Detect which cell encompasses the target text, then output its [X, Y] center coordinate. 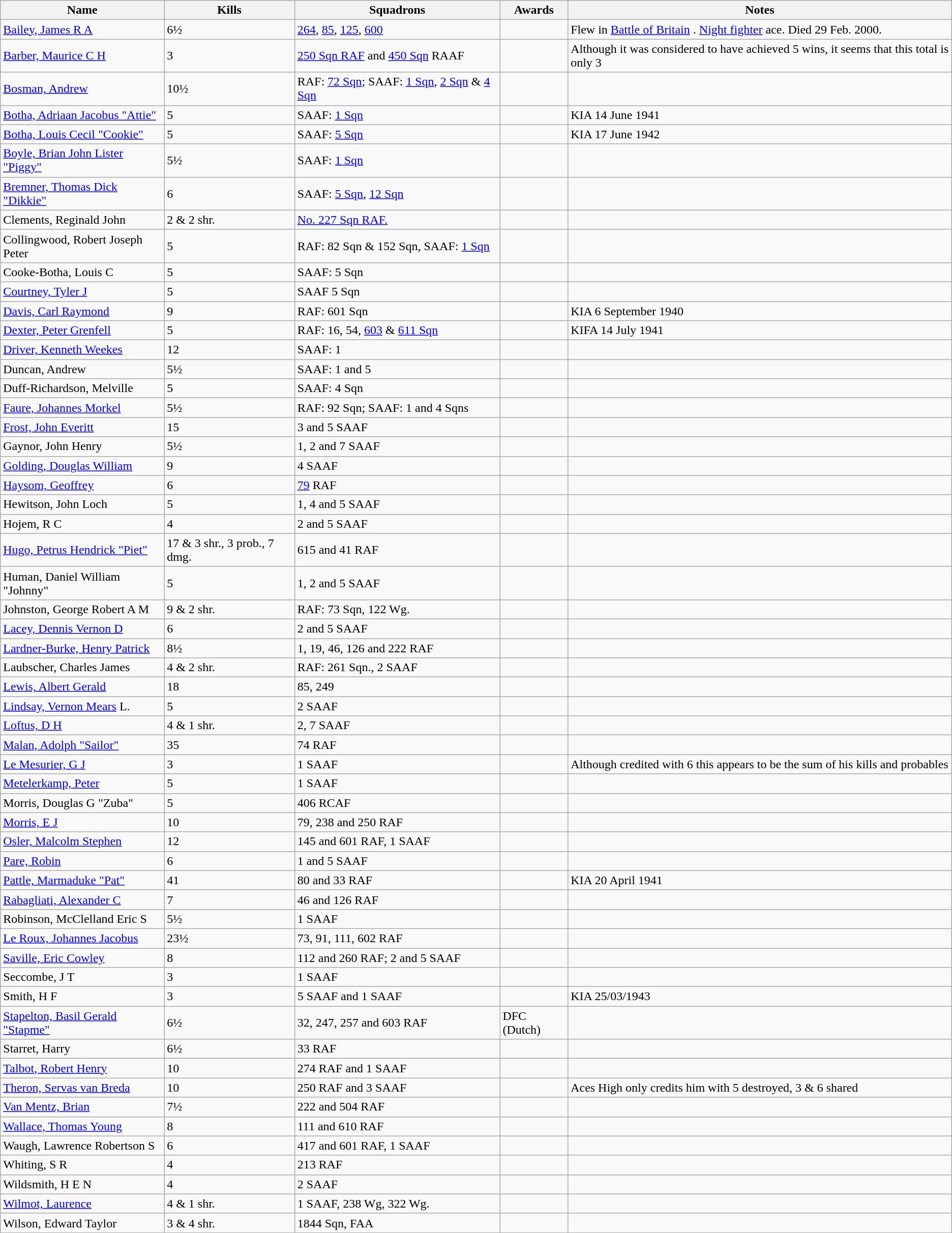
1, 19, 46, 126 and 222 RAF [397, 648]
RAF: 82 Sqn & 152 Sqn, SAAF: 1 Sqn [397, 246]
145 and 601 RAF, 1 SAAF [397, 841]
Name [82, 10]
Laubscher, Charles James [82, 668]
Driver, Kenneth Weekes [82, 350]
RAF: 261 Sqn., 2 SAAF [397, 668]
Kills [230, 10]
Davis, Carl Raymond [82, 311]
417 and 601 RAF, 1 SAAF [397, 1146]
Notes [760, 10]
1, 2 and 7 SAAF [397, 446]
Human, Daniel William "Johnny" [82, 583]
Botha, Adriaan Jacobus "Attie" [82, 115]
Whiting, S R [82, 1165]
KIA 14 June 1941 [760, 115]
RAF: 92 Sqn; SAAF: 1 and 4 Sqns [397, 408]
250 RAF and 3 SAAF [397, 1088]
1, 2 and 5 SAAF [397, 583]
18 [230, 687]
RAF: 72 Sqn; SAAF: 1 Sqn, 2 Sqn & 4 Sqn [397, 88]
46 and 126 RAF [397, 899]
8½ [230, 648]
74 RAF [397, 745]
Saville, Eric Cowley [82, 957]
Lindsay, Vernon Mears L. [82, 706]
111 and 610 RAF [397, 1126]
Gaynor, John Henry [82, 446]
Lacey, Dennis Vernon D [82, 628]
7½ [230, 1107]
SAAF: 1 [397, 350]
Le Roux, Johannes Jacobus [82, 938]
79, 238 and 250 RAF [397, 822]
Haysom, Geoffrey [82, 485]
Boyle, Brian John Lister "Piggy" [82, 161]
Talbot, Robert Henry [82, 1068]
Le Mesurier, G J [82, 764]
Johnston, George Robert A M [82, 609]
Smith, H F [82, 997]
112 and 260 RAF; 2 and 5 SAAF [397, 957]
Cooke-Botha, Louis C [82, 272]
Starret, Harry [82, 1049]
4 SAAF [397, 466]
Pare, Robin [82, 861]
Aces High only credits him with 5 destroyed, 3 & 6 shared [760, 1088]
2 & 2 shr. [230, 220]
Duff-Richardson, Melville [82, 388]
33 RAF [397, 1049]
Lardner-Burke, Henry Patrick [82, 648]
Theron, Servas van Breda [82, 1088]
Van Mentz, Brian [82, 1107]
Osler, Malcolm Stephen [82, 841]
Faure, Johannes Morkel [82, 408]
222 and 504 RAF [397, 1107]
Hojem, R C [82, 524]
73, 91, 111, 602 RAF [397, 938]
Seccombe, J T [82, 977]
Although it was considered to have achieved 5 wins, it seems that this total is only 3 [760, 56]
Dexter, Peter Grenfell [82, 330]
KIFA 14 July 1941 [760, 330]
Waugh, Lawrence Robertson S [82, 1146]
Bremner, Thomas Dick "Dikkie" [82, 193]
7 [230, 899]
Malan, Adolph "Sailor" [82, 745]
Stapelton, Basil Gerald "Stapme" [82, 1023]
15 [230, 427]
Robinson, McClelland Eric S [82, 919]
17 & 3 shr., 3 prob., 7 dmg. [230, 550]
Collingwood, Robert Joseph Peter [82, 246]
10½ [230, 88]
1844 Sqn, FAA [397, 1223]
Morris, Douglas G "Zuba" [82, 803]
Awards [534, 10]
Clements, Reginald John [82, 220]
Morris, E J [82, 822]
Although credited with 6 this appears to be the sum of his kills and probables [760, 764]
No. 227 Sqn RAF. [397, 220]
Golding, Douglas William [82, 466]
Metelerkamp, Peter [82, 784]
250 Sqn RAF and 450 Sqn RAAF [397, 56]
Hewitson, John Loch [82, 504]
SAAF: 5 Sqn, 12 Sqn [397, 193]
3 & 4 shr. [230, 1223]
Wilson, Edward Taylor [82, 1223]
SAAF 5 Sqn [397, 291]
Frost, John Everitt [82, 427]
264, 85, 125, 600 [397, 29]
35 [230, 745]
RAF: 16, 54, 603 & 611 Sqn [397, 330]
406 RCAF [397, 803]
Flew in Battle of Britain . Night fighter ace. Died 29 Feb. 2000. [760, 29]
213 RAF [397, 1165]
Barber, Maurice C H [82, 56]
1 SAAF, 238 Wg, 322 Wg. [397, 1204]
41 [230, 880]
KIA 20 April 1941 [760, 880]
Wildsmith, H E N [82, 1184]
1 and 5 SAAF [397, 861]
2, 7 SAAF [397, 726]
274 RAF and 1 SAAF [397, 1068]
SAAF: 1 and 5 [397, 369]
32, 247, 257 and 603 RAF [397, 1023]
80 and 33 RAF [397, 880]
KIA 17 June 1942 [760, 134]
615 and 41 RAF [397, 550]
23½ [230, 938]
KIA 25/03/1943 [760, 997]
9 & 2 shr. [230, 609]
RAF: 601 Sqn [397, 311]
Pattle, Marmaduke "Pat" [82, 880]
RAF: 73 Sqn, 122 Wg. [397, 609]
Courtney, Tyler J [82, 291]
3 and 5 SAAF [397, 427]
Rabagliati, Alexander C [82, 899]
Loftus, D H [82, 726]
1, 4 and 5 SAAF [397, 504]
Wilmot, Laurence [82, 1204]
Squadrons [397, 10]
Bosman, Andrew [82, 88]
79 RAF [397, 485]
Wallace, Thomas Young [82, 1126]
85, 249 [397, 687]
Duncan, Andrew [82, 369]
4 & 2 shr. [230, 668]
Bailey, James R A [82, 29]
Hugo, Petrus Hendrick "Piet" [82, 550]
DFC (Dutch) [534, 1023]
5 SAAF and 1 SAAF [397, 997]
KIA 6 September 1940 [760, 311]
Lewis, Albert Gerald [82, 687]
SAAF: 4 Sqn [397, 388]
Botha, Louis Cecil "Cookie" [82, 134]
